Output the (X, Y) coordinate of the center of the cell containing the given text.  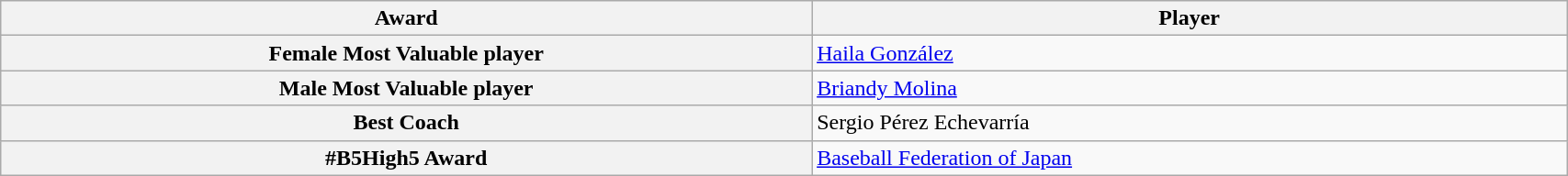
Haila González (1190, 53)
Award (406, 18)
#B5High5 Award (406, 158)
Briandy Molina (1190, 88)
Female Most Valuable player (406, 53)
Best Coach (406, 123)
Baseball Federation of Japan (1190, 158)
Male Most Valuable player (406, 88)
Player (1190, 18)
Sergio Pérez Echevarría (1190, 123)
